Determine the (x, y) coordinate at the center of the cell enclosing the given text.  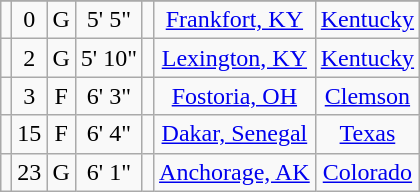
Anchorage, AK (235, 172)
Clemson (367, 96)
5' 5" (108, 20)
Frankfort, KY (235, 20)
3 (30, 96)
Dakar, Senegal (235, 134)
Fostoria, OH (235, 96)
23 (30, 172)
5' 10" (108, 58)
Colorado (367, 172)
0 (30, 20)
6' 3" (108, 96)
Texas (367, 134)
Lexington, KY (235, 58)
2 (30, 58)
6' 4" (108, 134)
15 (30, 134)
6' 1" (108, 172)
